Return the [X, Y] coordinate for the center point of the cell that contains the specified text.  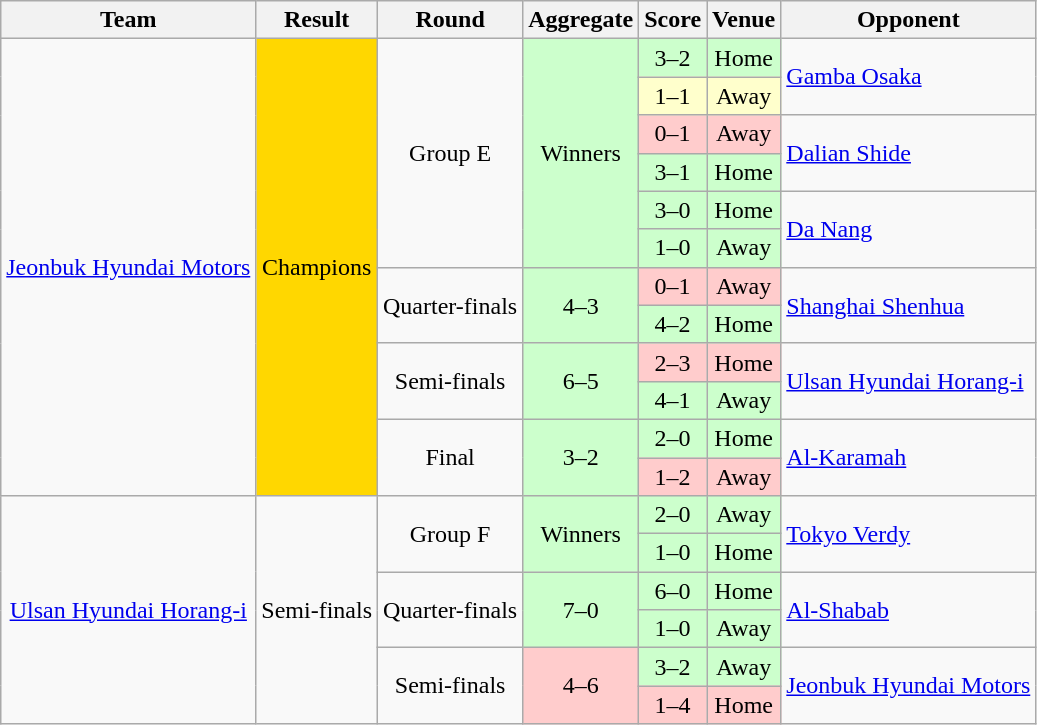
1–1 [673, 96]
Final [450, 457]
3–1 [673, 172]
Al-Karamah [908, 457]
6–5 [581, 381]
Team [128, 20]
Venue [744, 20]
Da Nang [908, 229]
Champions [317, 268]
4–6 [581, 686]
4–2 [673, 324]
1–4 [673, 705]
Gamba Osaka [908, 77]
Al-Shabab [908, 610]
Shanghai Shenhua [908, 305]
Score [673, 20]
6–0 [673, 591]
Tokyo Verdy [908, 534]
Aggregate [581, 20]
Group E [450, 153]
1–2 [673, 477]
3–0 [673, 210]
Round [450, 20]
4–3 [581, 305]
7–0 [581, 610]
2–3 [673, 362]
4–1 [673, 400]
Opponent [908, 20]
Dalian Shide [908, 153]
Group F [450, 534]
Result [317, 20]
